Return [x, y] of the center of cell containing provided text 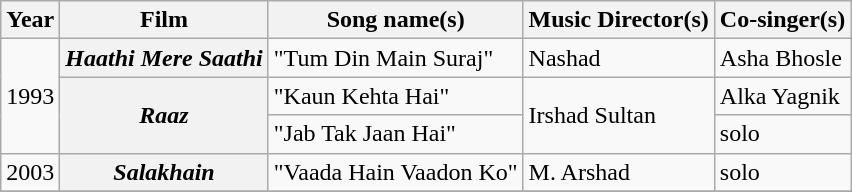
1993 [30, 96]
M. Arshad [618, 172]
"Jab Tak Jaan Hai" [396, 134]
Year [30, 20]
"Vaada Hain Vaadon Ko" [396, 172]
Raaz [164, 115]
Song name(s) [396, 20]
Alka Yagnik [782, 96]
Film [164, 20]
"Kaun Kehta Hai" [396, 96]
2003 [30, 172]
Nashad [618, 58]
Haathi Mere Saathi [164, 58]
"Tum Din Main Suraj" [396, 58]
Irshad Sultan [618, 115]
Music Director(s) [618, 20]
Asha Bhosle [782, 58]
Co-singer(s) [782, 20]
Salakhain [164, 172]
